Extract the [x, y] coordinate from the center of the cell holding the provided text.  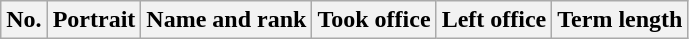
Portrait [94, 20]
Term length [620, 20]
Took office [374, 20]
Left office [494, 20]
No. [24, 20]
Name and rank [226, 20]
